Pinpoint the cell where the given text exists, returning its [x, y] midpoint coordinate. 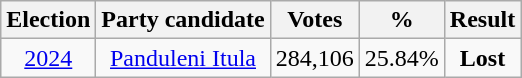
Panduleni Itula [183, 58]
Votes [314, 20]
284,106 [314, 58]
25.84% [402, 58]
2024 [48, 58]
Result [482, 20]
% [402, 20]
Lost [482, 58]
Party candidate [183, 20]
Election [48, 20]
